Determine the [x, y] coordinate at the center of the cell enclosing the given text.  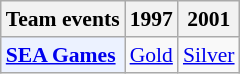
SEA Games [63, 55]
Silver [209, 55]
1997 [152, 19]
Team events [63, 19]
2001 [209, 19]
Gold [152, 55]
